Find where the given text appears and provide that cell's center as (x, y) coordinate. 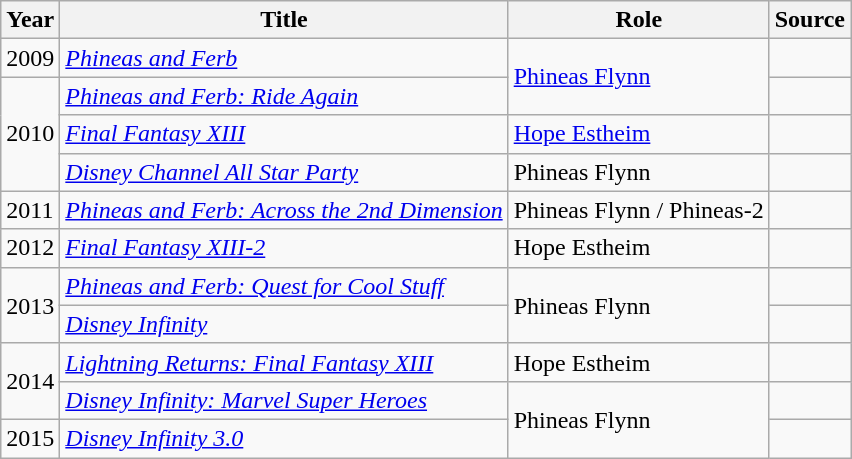
2015 (30, 438)
2010 (30, 134)
Role (638, 20)
Disney Infinity: Marvel Super Heroes (284, 400)
Disney Infinity 3.0 (284, 438)
2014 (30, 381)
Final Fantasy XIII (284, 134)
Source (810, 20)
2013 (30, 305)
Final Fantasy XIII-2 (284, 248)
Phineas and Ferb: Across the 2nd Dimension (284, 210)
Lightning Returns: Final Fantasy XIII (284, 362)
Phineas and Ferb: Quest for Cool Stuff (284, 286)
2011 (30, 210)
Disney Infinity (284, 324)
Year (30, 20)
Phineas and Ferb: Ride Again (284, 96)
Title (284, 20)
Phineas and Ferb (284, 58)
Disney Channel All Star Party (284, 172)
2009 (30, 58)
2012 (30, 248)
Phineas Flynn / Phineas-2 (638, 210)
